Find where the given text appears and provide that cell's center as (X, Y) coordinate. 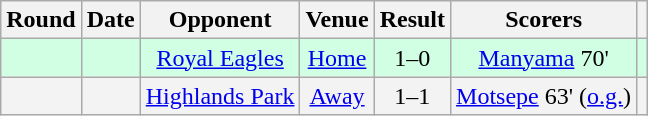
Motsepe 63' (o.g.) (544, 96)
Royal Eagles (220, 58)
Away (337, 96)
Scorers (544, 20)
Manyama 70' (544, 58)
Home (337, 58)
Opponent (220, 20)
Venue (337, 20)
1–0 (412, 58)
Round (41, 20)
Result (412, 20)
1–1 (412, 96)
Highlands Park (220, 96)
Date (110, 20)
